Output the [X, Y] coordinate of the center of the cell containing the given text.  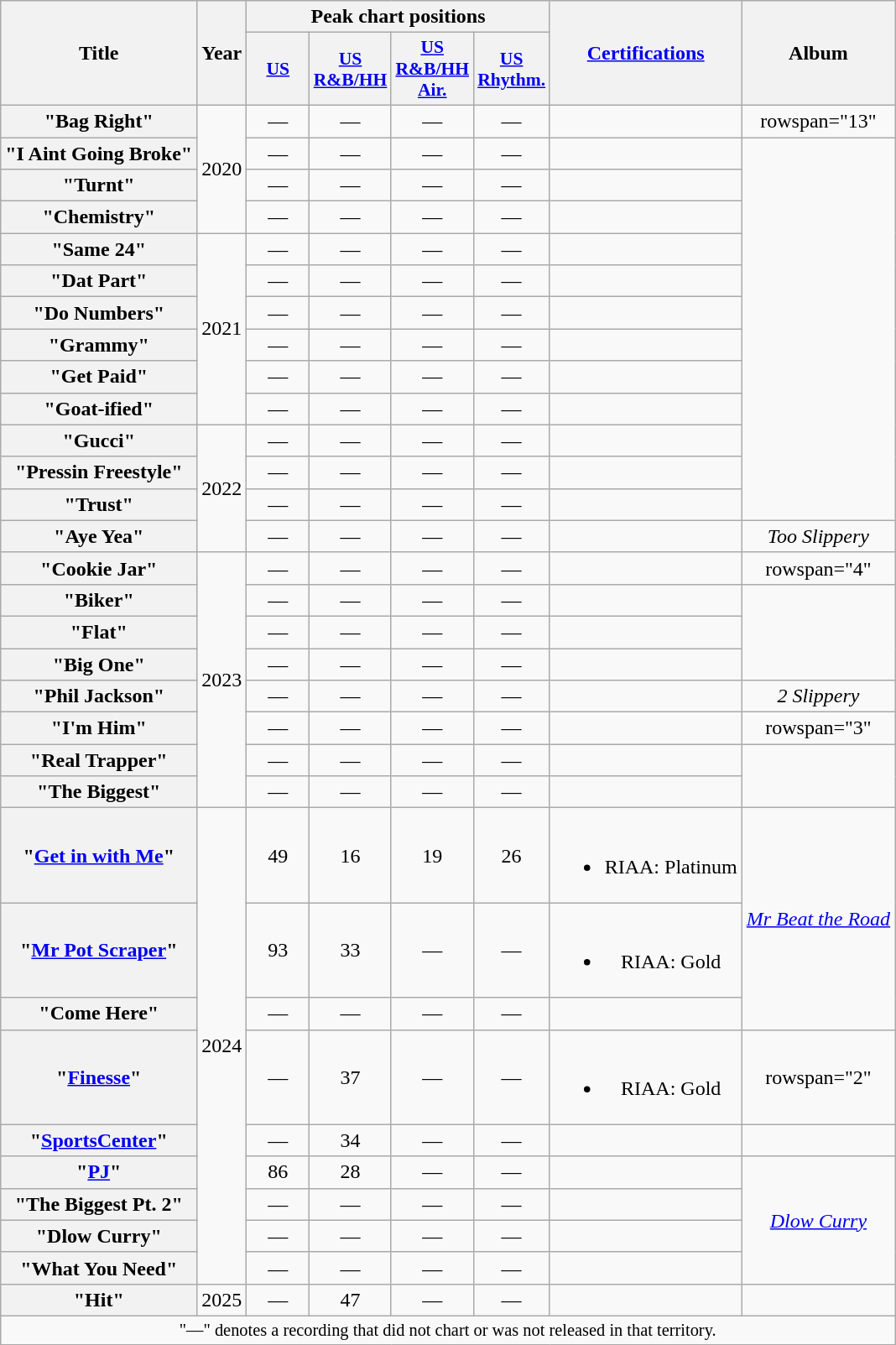
"SportsCenter" [99, 1140]
"Goat-ified" [99, 409]
2022 [221, 488]
"—" denotes a recording that did not chart or was not released in that territory. [448, 1330]
USR&B/HH [351, 69]
Dlow Curry [818, 1220]
US [279, 69]
93 [279, 950]
"Big One" [99, 664]
"Flat" [99, 632]
rowspan="2" [818, 1077]
19 [432, 856]
USRhythm. [512, 69]
16 [351, 856]
Peak chart positions [398, 17]
"Same 24" [99, 249]
RIAA: Platinum [646, 856]
Album [818, 54]
2 Slippery [818, 696]
"Mr Pot Scraper" [99, 950]
"Dlow Curry" [99, 1236]
2025 [221, 1300]
Year [221, 54]
2020 [221, 169]
"Get in with Me" [99, 856]
2023 [221, 680]
33 [351, 950]
37 [351, 1077]
Title [99, 54]
"Dat Part" [99, 281]
"Trust" [99, 504]
34 [351, 1140]
"Aye Yea" [99, 536]
"The Biggest" [99, 792]
"I Aint Going Broke" [99, 154]
28 [351, 1172]
"Turnt" [99, 185]
rowspan="3" [818, 728]
"Finesse" [99, 1077]
"The Biggest Pt. 2" [99, 1204]
"What You Need" [99, 1268]
2021 [221, 329]
2024 [221, 1046]
"Phil Jackson" [99, 696]
"Pressin Freestyle" [99, 472]
47 [351, 1300]
rowspan="13" [818, 121]
"PJ" [99, 1172]
Mr Beat the Road [818, 919]
86 [279, 1172]
26 [512, 856]
"Come Here" [99, 1014]
"I'm Him" [99, 728]
49 [279, 856]
"Chemistry" [99, 217]
"Get Paid" [99, 377]
rowspan="4" [818, 568]
"Do Numbers" [99, 313]
"Bag Right" [99, 121]
"Hit" [99, 1300]
"Grammy" [99, 345]
USR&B/HH Air. [432, 69]
Too Slippery [818, 536]
"Cookie Jar" [99, 568]
"Biker" [99, 600]
"Gucci" [99, 441]
"Real Trapper" [99, 760]
Certifications [646, 54]
